From the cell containing the given text, extract its center point as [x, y] coordinate. 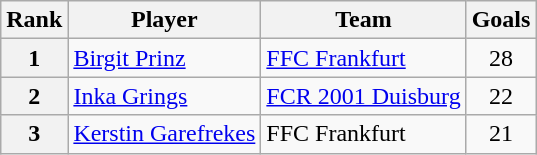
1 [34, 58]
Player [164, 20]
Rank [34, 20]
Goals [501, 20]
Kerstin Garefrekes [164, 134]
FCR 2001 Duisburg [364, 96]
2 [34, 96]
28 [501, 58]
21 [501, 134]
Team [364, 20]
3 [34, 134]
22 [501, 96]
Birgit Prinz [164, 58]
Inka Grings [164, 96]
